Return the [X, Y] coordinate for the center point of the cell that contains the specified text.  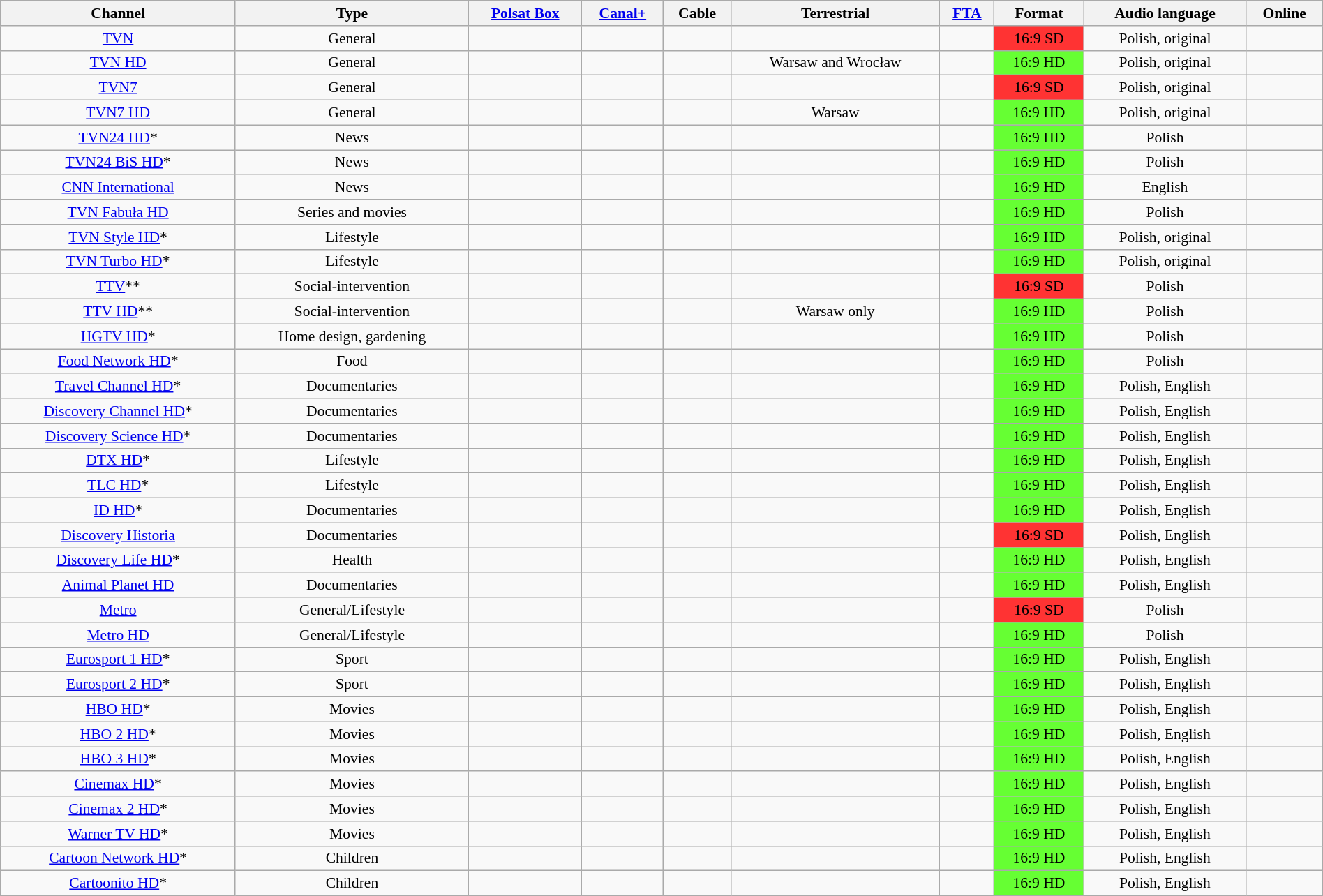
Metro HD [119, 635]
DTX HD* [119, 461]
Canal+ [622, 13]
English [1165, 188]
Home design, gardening [352, 336]
HBO 2 HD* [119, 734]
TVN24 HD* [119, 137]
Warsaw and Wrocław [835, 63]
Warsaw [835, 113]
HGTV HD* [119, 336]
Type [352, 13]
HBO HD* [119, 710]
Cartoonito HD* [119, 883]
Eurosport 2 HD* [119, 685]
Discovery Historia [119, 535]
Audio language [1165, 13]
TVN7 HD [119, 113]
Discovery Channel HD* [119, 411]
Series and movies [352, 212]
Warsaw only [835, 312]
Terrestrial [835, 13]
Food [352, 361]
Metro [119, 610]
Food Network HD* [119, 361]
ID HD* [119, 511]
Cinemax 2 HD* [119, 809]
TTV HD** [119, 312]
FTA [967, 13]
TVN Turbo HD* [119, 262]
Discovery Life HD* [119, 560]
Animal Planet HD [119, 585]
Cinemax HD* [119, 784]
TTV** [119, 287]
CNN International [119, 188]
TVN [119, 38]
Format [1039, 13]
Cable [698, 13]
TVN Fabuła HD [119, 212]
Cartoon Network HD* [119, 858]
Discovery Science HD* [119, 436]
Eurosport 1 HD* [119, 659]
TLC HD* [119, 486]
HBO 3 HD* [119, 759]
Health [352, 560]
TVN Style HD* [119, 237]
Polsat Box [525, 13]
Channel [119, 13]
TVN HD [119, 63]
Travel Channel HD* [119, 387]
TVN7 [119, 88]
Warner TV HD* [119, 834]
Online [1284, 13]
TVN24 BiS HD* [119, 163]
